Find where the given text appears and provide that cell's center as (X, Y) coordinate. 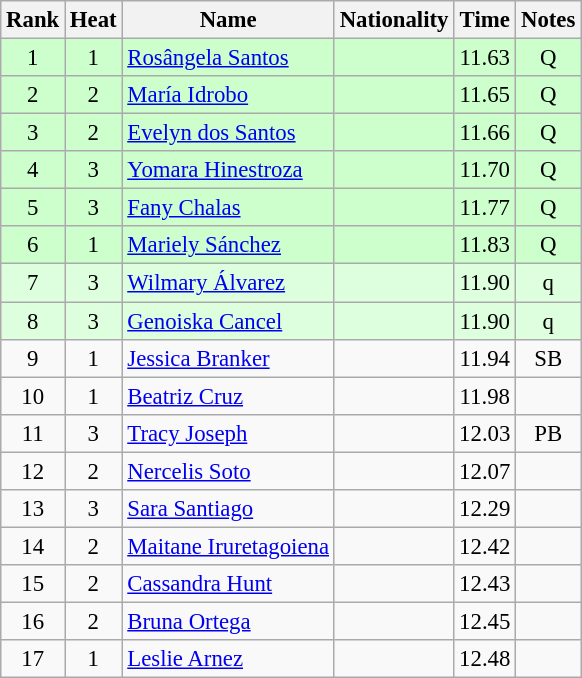
14 (33, 546)
12.42 (485, 546)
PB (548, 433)
Mariely Sánchez (228, 245)
12 (33, 471)
Wilmary Álvarez (228, 283)
5 (33, 208)
Jessica Branker (228, 358)
María Idrobo (228, 95)
Name (228, 20)
Rosângela Santos (228, 58)
Genoiska Cancel (228, 321)
11.63 (485, 58)
11 (33, 433)
16 (33, 621)
11.65 (485, 95)
12.03 (485, 433)
12.07 (485, 471)
Cassandra Hunt (228, 584)
9 (33, 358)
Yomara Hinestroza (228, 170)
SB (548, 358)
Time (485, 20)
Maitane Iruretagoiena (228, 546)
Nationality (394, 20)
12.48 (485, 659)
Notes (548, 20)
Heat (94, 20)
11.77 (485, 208)
11.70 (485, 170)
Evelyn dos Santos (228, 133)
Bruna Ortega (228, 621)
7 (33, 283)
Sara Santiago (228, 509)
13 (33, 509)
17 (33, 659)
4 (33, 170)
15 (33, 584)
11.98 (485, 396)
12.43 (485, 584)
11.94 (485, 358)
6 (33, 245)
8 (33, 321)
12.45 (485, 621)
Tracy Joseph (228, 433)
Rank (33, 20)
10 (33, 396)
11.66 (485, 133)
11.83 (485, 245)
Nercelis Soto (228, 471)
12.29 (485, 509)
Beatriz Cruz (228, 396)
Leslie Arnez (228, 659)
Fany Chalas (228, 208)
